From the cell containing the given text, extract its center point as (x, y) coordinate. 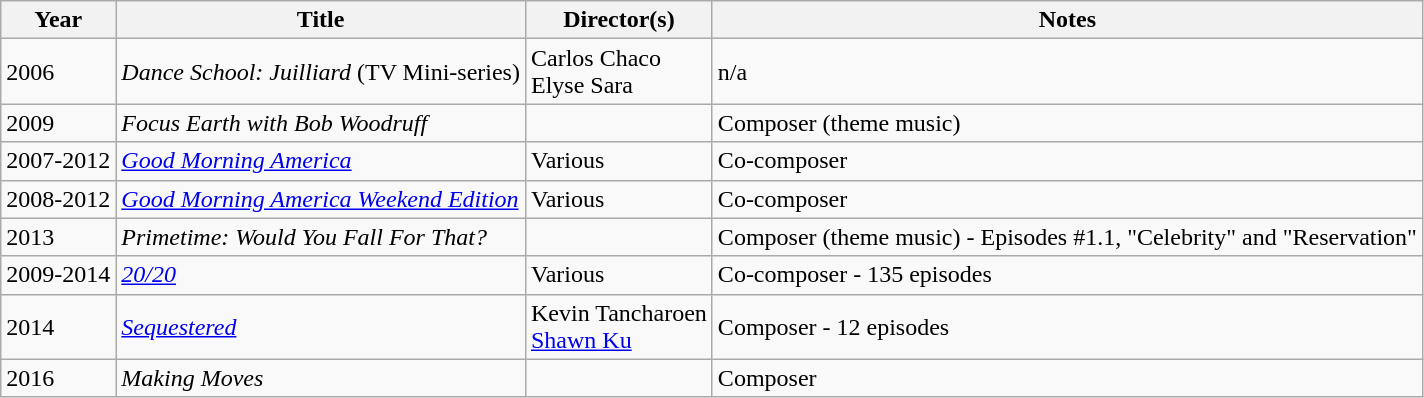
Focus Earth with Bob Woodruff (321, 123)
2014 (58, 326)
Making Moves (321, 378)
Notes (1067, 20)
2006 (58, 72)
Carlos ChacoElyse Sara (618, 72)
2008-2012 (58, 199)
Title (321, 20)
n/a (1067, 72)
2009 (58, 123)
Sequestered (321, 326)
Good Morning America Weekend Edition (321, 199)
Composer - 12 episodes (1067, 326)
Co-composer - 135 episodes (1067, 275)
Composer (theme music) - Episodes #1.1, "Celebrity" and "Reservation" (1067, 237)
Composer (theme music) (1067, 123)
Good Morning America (321, 161)
Kevin TancharoenShawn Ku (618, 326)
2009-2014 (58, 275)
2016 (58, 378)
2013 (58, 237)
2007-2012 (58, 161)
20/20 (321, 275)
Director(s) (618, 20)
Composer (1067, 378)
Primetime: Would You Fall For That? (321, 237)
Dance School: Juilliard (TV Mini-series) (321, 72)
Year (58, 20)
